Output the [x, y] coordinate of the center of the cell containing the given text.  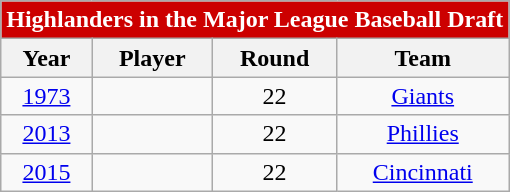
Giants [423, 96]
1973 [46, 96]
2013 [46, 134]
Team [423, 58]
2015 [46, 172]
Highlanders in the Major League Baseball Draft [255, 20]
Player [152, 58]
Year [46, 58]
Cincinnati [423, 172]
Phillies [423, 134]
Round [274, 58]
